From the cell containing the given text, extract its center point as (x, y) coordinate. 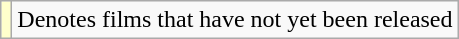
Denotes films that have not yet been released (235, 20)
